Return [x, y] of the center of cell containing provided text 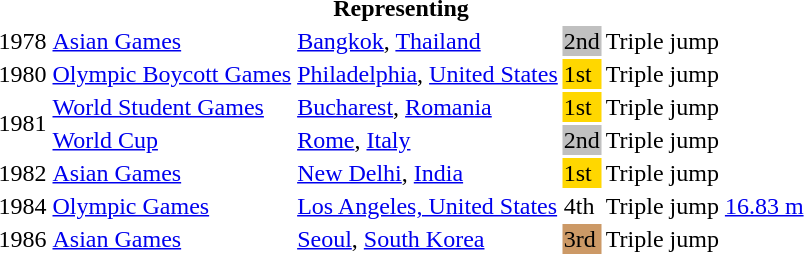
3rd [582, 239]
World Student Games [172, 107]
Los Angeles, United States [428, 206]
Olympic Boycott Games [172, 74]
Rome, Italy [428, 140]
4th [582, 206]
New Delhi, India [428, 173]
World Cup [172, 140]
Bangkok, Thailand [428, 41]
Philadelphia, United States [428, 74]
Olympic Games [172, 206]
Bucharest, Romania [428, 107]
Seoul, South Korea [428, 239]
